Search for the cell housing the specified text and yield its (X, Y) center coordinate. 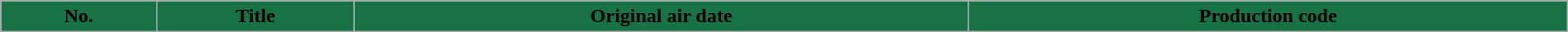
No. (79, 16)
Original air date (662, 16)
Production code (1268, 16)
Title (256, 16)
